For the text-containing cell, return its midpoint in [x, y] coordinate format. 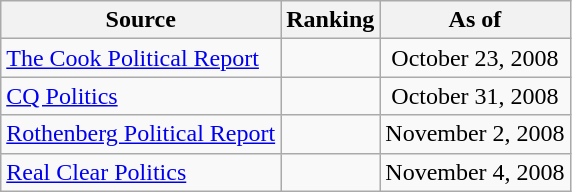
CQ Politics [141, 96]
Source [141, 20]
November 4, 2008 [475, 172]
October 23, 2008 [475, 58]
As of [475, 20]
Rothenberg Political Report [141, 134]
Ranking [330, 20]
The Cook Political Report [141, 58]
November 2, 2008 [475, 134]
October 31, 2008 [475, 96]
Real Clear Politics [141, 172]
